From the cell containing the given text, extract its center point as (X, Y) coordinate. 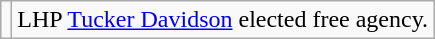
LHP Tucker Davidson elected free agency. (223, 20)
